Extract the [x, y] coordinate from the center of the cell holding the provided text.  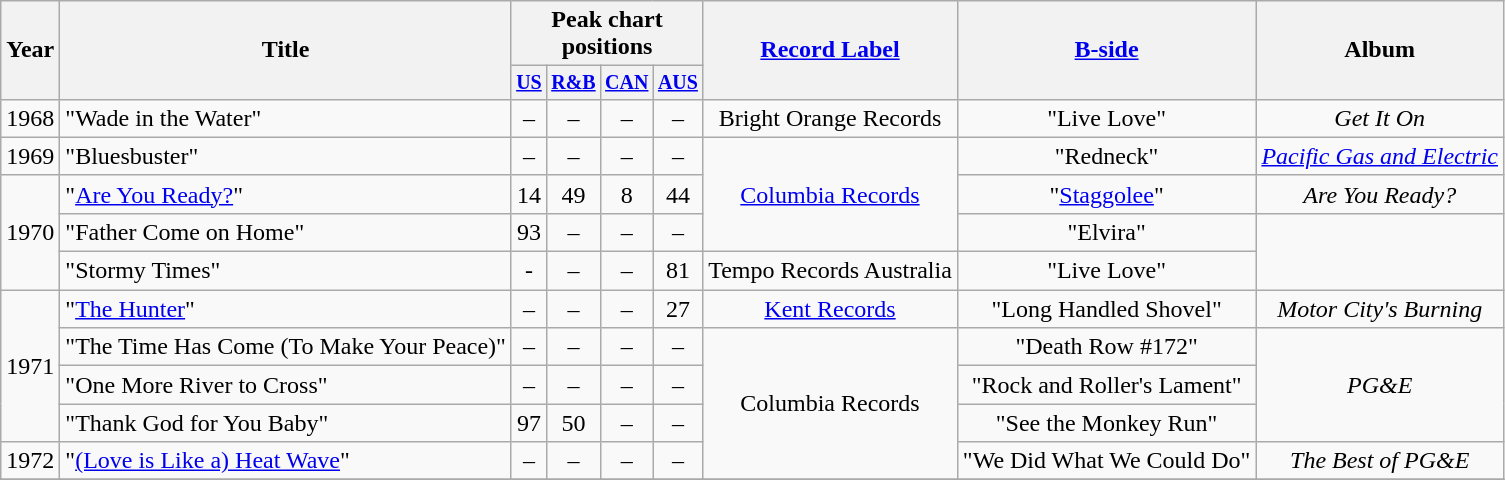
"Death Row #172" [1106, 347]
"Redneck" [1106, 156]
R&B [573, 82]
Get It On [1380, 118]
81 [678, 271]
97 [528, 423]
49 [573, 194]
1968 [30, 118]
8 [626, 194]
US [528, 82]
Record Label [830, 50]
Pacific Gas and Electric [1380, 156]
Are You Ready? [1380, 194]
AUS [678, 82]
B-side [1106, 50]
"Bluesbuster" [286, 156]
"One More River to Cross" [286, 385]
Year [30, 50]
Title [286, 50]
Kent Records [830, 309]
1970 [30, 232]
"Rock and Roller's Lament" [1106, 385]
"We Did What We Could Do" [1106, 461]
"The Hunter" [286, 309]
93 [528, 232]
1971 [30, 366]
44 [678, 194]
"Are You Ready?" [286, 194]
"See the Monkey Run" [1106, 423]
Motor City's Burning [1380, 309]
"(Love is Like a) Heat Wave" [286, 461]
"Elvira" [1106, 232]
1969 [30, 156]
"The Time Has Come (To Make Your Peace)" [286, 347]
Album [1380, 50]
"Thank God for You Baby" [286, 423]
"Father Come on Home" [286, 232]
"Staggolee" [1106, 194]
"Long Handled Shovel" [1106, 309]
Tempo Records Australia [830, 271]
PG&E [1380, 385]
50 [573, 423]
"Stormy Times" [286, 271]
- [528, 271]
1972 [30, 461]
The Best of PG&E [1380, 461]
27 [678, 309]
CAN [626, 82]
14 [528, 194]
Bright Orange Records [830, 118]
Peak chartpositions [606, 34]
"Wade in the Water" [286, 118]
